Pinpoint the cell where the given text exists, returning its [X, Y] midpoint coordinate. 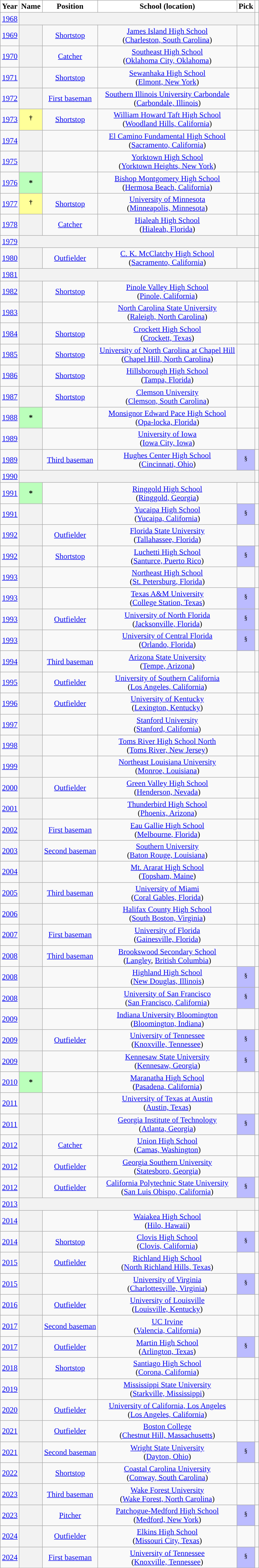
Hughes Center High School(Cincinnati, Ohio) [167, 460]
1977 [10, 204]
1973 [10, 120]
1990 [10, 476]
Monsignor Edward Pace High School(Opa-locka, Florida) [167, 418]
Bishop Montgomery High School(Hermosa Beach, California) [167, 182]
1997 [10, 724]
1995 [10, 682]
2010 [10, 1082]
Halifax County High School(South Boston, Virginia) [167, 914]
Georgia Southern University(Statesboro, Georgia) [167, 1166]
Maranatha High School(Pasadena, California) [167, 1082]
2013 [10, 1204]
Union High School(Camas, Washington) [167, 1145]
University of Virginia(Charlottesville, Virginia) [167, 1284]
University of Florida(Gainesville, Florida) [167, 935]
Florida State University(Tallahassee, Florida) [167, 535]
University of Iowa(Iowa City, Iowa) [167, 438]
1980 [10, 258]
1983 [10, 312]
1971 [10, 78]
Eau Gallie High School(Melbourne, Florida) [167, 830]
Thunderbird High School(Phoenix, Arizona) [167, 808]
1972 [10, 98]
Pick [246, 6]
1970 [10, 56]
Boston College(Chestnut Hill, Massachusetts) [167, 1431]
Waiakea High School(Hilo, Hawaii) [167, 1220]
William Howard Taft High School(Woodland Hills, California) [167, 120]
Green Valley High School(Henderson, Nevada) [167, 788]
2002 [10, 830]
Clemson University(Clemson, South Carolina) [167, 396]
School (location) [167, 6]
University of Kentucky(Lexington, Kentucky) [167, 704]
Yucaipa High School(Yucaipa, California) [167, 514]
Patchogue-Medford High School(Medford, New York) [167, 1515]
North Carolina State University(Raleigh, North Carolina) [167, 312]
C. K. McClatchy High School(Sacramento, California) [167, 258]
Southeast High School(Oklahoma City, Oklahoma) [167, 56]
Pitcher [70, 1515]
University of Louisville(Louisville, Kentucky) [167, 1305]
UC Irvine(Valencia, California) [167, 1326]
1978 [10, 224]
2020 [10, 1410]
California Polytechnic State University(San Luis Obispo, California) [167, 1187]
Hialeah High School(Hialeah, Florida) [167, 224]
Southern Illinois University Carbondale(Carbondale, Illinois) [167, 98]
1996 [10, 704]
Yorktown High School(Yorktown Heights, New York) [167, 162]
James Island High School(Charleston, South Carolina) [167, 36]
1976 [10, 182]
1981 [10, 275]
Name [31, 6]
Arizona State University(Tempe, Arizona) [167, 662]
University of Central Florida(Orlando, Florida) [167, 640]
Kennesaw State University(Kennesaw, Georgia) [167, 1061]
Luchetti High School(Santurce, Puerto Rico) [167, 556]
Texas A&M University(College Station, Texas) [167, 598]
University of Texas at Austin(Austin, Texas) [167, 1103]
1998 [10, 746]
Brookswood Secondary School(Langley, British Columbia) [167, 956]
Wake Forest University(Wake Forest, North Carolina) [167, 1494]
Pinole Valley High School(Pinole, California) [167, 292]
Santiago High School(Corona, California) [167, 1368]
Toms River High School North(Toms River, New Jersey) [167, 746]
Northeast Louisiana University(Monroe, Louisiana) [167, 766]
1979 [10, 242]
Crockett High School(Crockett, Texas) [167, 334]
1986 [10, 376]
Georgia Institute of Technology(Atlanta, Georgia) [167, 1124]
1985 [10, 354]
1987 [10, 396]
Indiana University Bloomington(Bloomington, Indiana) [167, 1019]
Highland High School(New Douglas, Illinois) [167, 977]
2003 [10, 850]
Northeast High School(St. Petersburg, Florida) [167, 578]
1984 [10, 334]
Southern University(Baton Rouge, Louisiana) [167, 850]
1982 [10, 292]
Position [70, 6]
2016 [10, 1305]
University of California, Los Angeles(Los Angeles, California) [167, 1410]
Mississippi State University(Starkville, Mississippi) [167, 1389]
University of Southern California(Los Angeles, California) [167, 682]
Sewanhaka High School (Elmont, New York) [167, 78]
1969 [10, 36]
2000 [10, 788]
1968 [10, 19]
Coastal Carolina University(Conway, South Carolina) [167, 1473]
Stanford University(Stanford, California) [167, 724]
1975 [10, 162]
Hillsborough High School(Tampa, Florida) [167, 376]
1999 [10, 766]
Year [10, 6]
Martin High School(Arlington, Texas) [167, 1347]
University of Minnesota(Minneapolis, Minnesota) [167, 204]
Richland High School(North Richland Hills, Texas) [167, 1263]
University of San Francisco(San Francisco, California) [167, 998]
Ringgold High School(Ringgold, Georgia) [167, 493]
2004 [10, 872]
Clovis High School(Clovis, California) [167, 1242]
University of North Florida(Jacksonville, Florida) [167, 620]
2019 [10, 1389]
1988 [10, 418]
2007 [10, 935]
1994 [10, 662]
2001 [10, 808]
University of North Carolina at Chapel Hill(Chapel Hill, North Carolina) [167, 354]
Mt. Ararat High School(Topsham, Maine) [167, 872]
El Camino Fundamental High School(Sacramento, California) [167, 140]
University of Miami(Coral Gables, Florida) [167, 892]
Wright State University(Dayton, Ohio) [167, 1452]
1974 [10, 140]
2005 [10, 892]
Elkins High School(Missouri City, Texas) [167, 1536]
2018 [10, 1368]
2022 [10, 1473]
2006 [10, 914]
